Detect which cell encompasses the target text, then output its [X, Y] center coordinate. 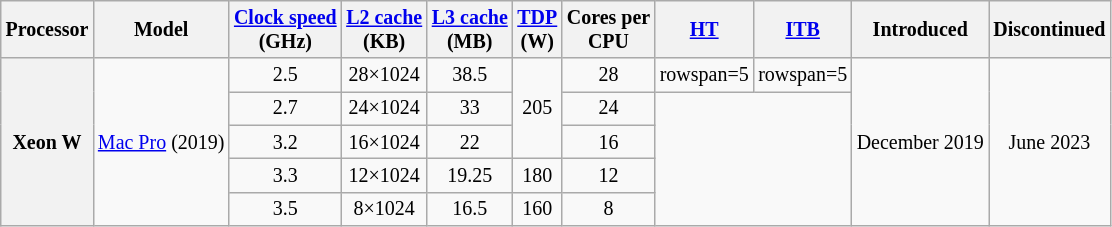
22 [470, 142]
3.5 [285, 208]
2.7 [285, 108]
24×1024 [384, 108]
12 [608, 176]
L3 cache(MB) [470, 30]
24 [608, 108]
16 [608, 142]
19.25 [470, 176]
12×1024 [384, 176]
Model [161, 30]
Cores perCPU [608, 30]
160 [538, 208]
28×1024 [384, 76]
Introduced [920, 30]
Processor [47, 30]
HT [704, 30]
16.5 [470, 208]
December 2019 [920, 142]
180 [538, 176]
38.5 [470, 76]
28 [608, 76]
8×1024 [384, 208]
Xeon W [47, 142]
Mac Pro (2019) [161, 142]
ITB [802, 30]
16×1024 [384, 142]
2.5 [285, 76]
205 [538, 109]
33 [470, 108]
8 [608, 208]
3.3 [285, 176]
L2 cache(KB) [384, 30]
3.2 [285, 142]
Discontinued [1049, 30]
June 2023 [1049, 142]
Clock speed(GHz) [285, 30]
TDP(W) [538, 30]
